Capture the cell that displays the provided text and extract its [X, Y] central coordinate. 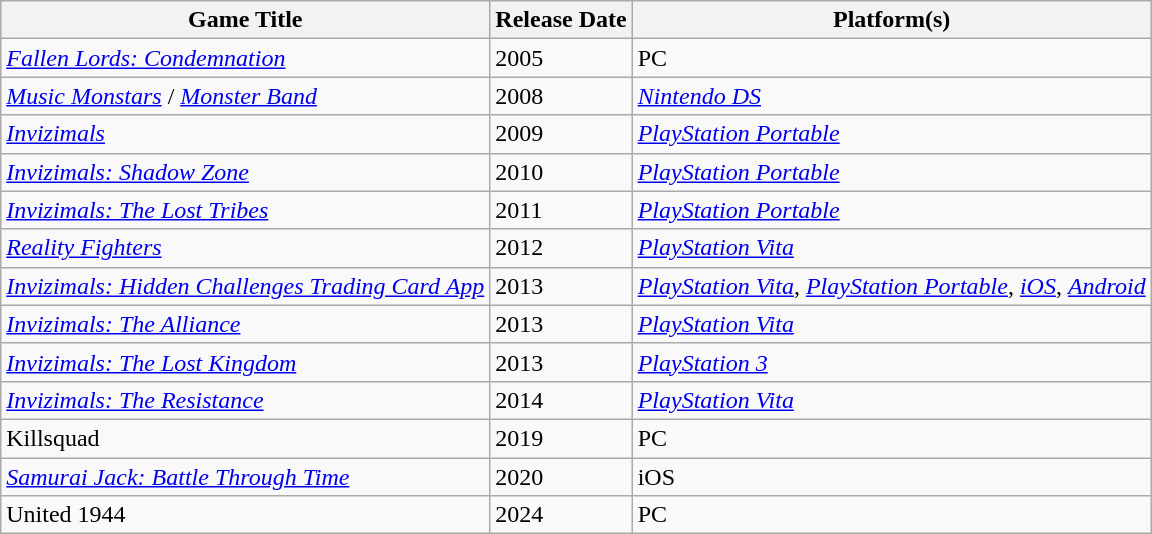
2024 [561, 515]
Invizimals: The Resistance [246, 400]
Invizimals: The Lost Tribes [246, 210]
Release Date [561, 20]
2012 [561, 248]
PlayStation Vita, PlayStation Portable, iOS, Android [892, 286]
Killsquad [246, 438]
Reality Fighters [246, 248]
United 1944 [246, 515]
2014 [561, 400]
Platform(s) [892, 20]
2009 [561, 134]
2010 [561, 172]
Invizimals: The Lost Kingdom [246, 362]
Invizimals: Shadow Zone [246, 172]
2011 [561, 210]
2008 [561, 96]
Invizimals: The Alliance [246, 324]
PlayStation 3 [892, 362]
Invizimals: Hidden Challenges Trading Card App [246, 286]
2020 [561, 477]
Fallen Lords: Condemnation [246, 58]
Nintendo DS [892, 96]
iOS [892, 477]
Samurai Jack: Battle Through Time [246, 477]
Invizimals [246, 134]
Game Title [246, 20]
Music Monstars / Monster Band [246, 96]
2005 [561, 58]
2019 [561, 438]
